Return [X, Y] of the center of cell containing provided text 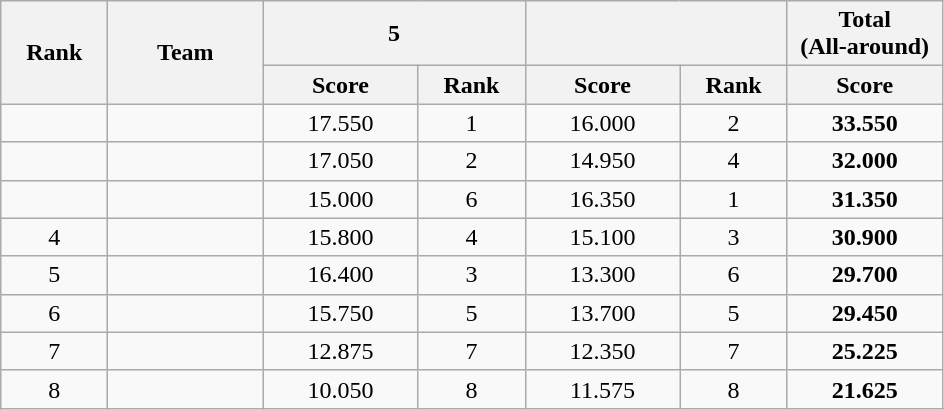
30.900 [864, 237]
13.300 [602, 275]
14.950 [602, 161]
Team [186, 52]
21.625 [864, 389]
16.000 [602, 123]
29.450 [864, 313]
16.400 [340, 275]
11.575 [602, 389]
15.800 [340, 237]
Total(All-around) [864, 34]
33.550 [864, 123]
17.050 [340, 161]
10.050 [340, 389]
17.550 [340, 123]
15.750 [340, 313]
15.100 [602, 237]
12.350 [602, 351]
13.700 [602, 313]
31.350 [864, 199]
29.700 [864, 275]
32.000 [864, 161]
12.875 [340, 351]
16.350 [602, 199]
25.225 [864, 351]
15.000 [340, 199]
